Locate the cell with the specified text and output its (x, y) center coordinate. 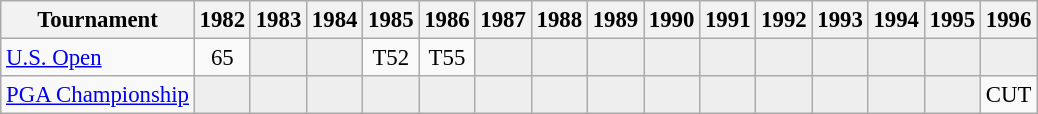
1993 (840, 20)
1989 (615, 20)
PGA Championship (98, 95)
1984 (335, 20)
1988 (559, 20)
CUT (1008, 95)
T55 (447, 58)
65 (222, 58)
1996 (1008, 20)
1991 (728, 20)
1990 (672, 20)
1982 (222, 20)
1983 (278, 20)
1995 (952, 20)
1992 (784, 20)
Tournament (98, 20)
1986 (447, 20)
1987 (503, 20)
U.S. Open (98, 58)
1994 (896, 20)
T52 (391, 58)
1985 (391, 20)
